Find where the given text appears and provide that cell's center as (x, y) coordinate. 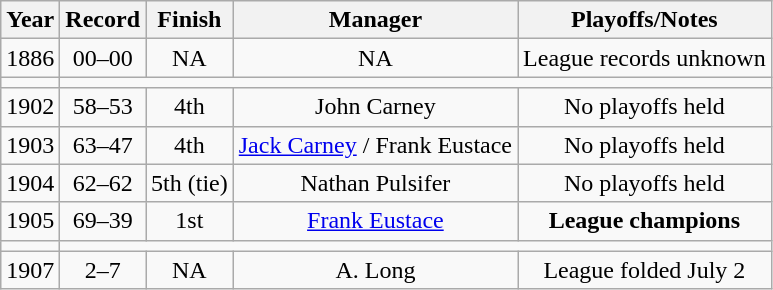
1st (190, 221)
2–7 (103, 270)
5th (tie) (190, 183)
58–53 (103, 107)
Playoffs/Notes (645, 20)
69–39 (103, 221)
1905 (30, 221)
Record (103, 20)
League folded July 2 (645, 270)
Finish (190, 20)
John Carney (375, 107)
1904 (30, 183)
1903 (30, 145)
00–00 (103, 58)
Year (30, 20)
Frank Eustace (375, 221)
Manager (375, 20)
Nathan Pulsifer (375, 183)
63–47 (103, 145)
League champions (645, 221)
League records unknown (645, 58)
1886 (30, 58)
1902 (30, 107)
A. Long (375, 270)
1907 (30, 270)
62–62 (103, 183)
Jack Carney / Frank Eustace (375, 145)
